Determine the (x, y) coordinate at the center of the cell enclosing the given text.  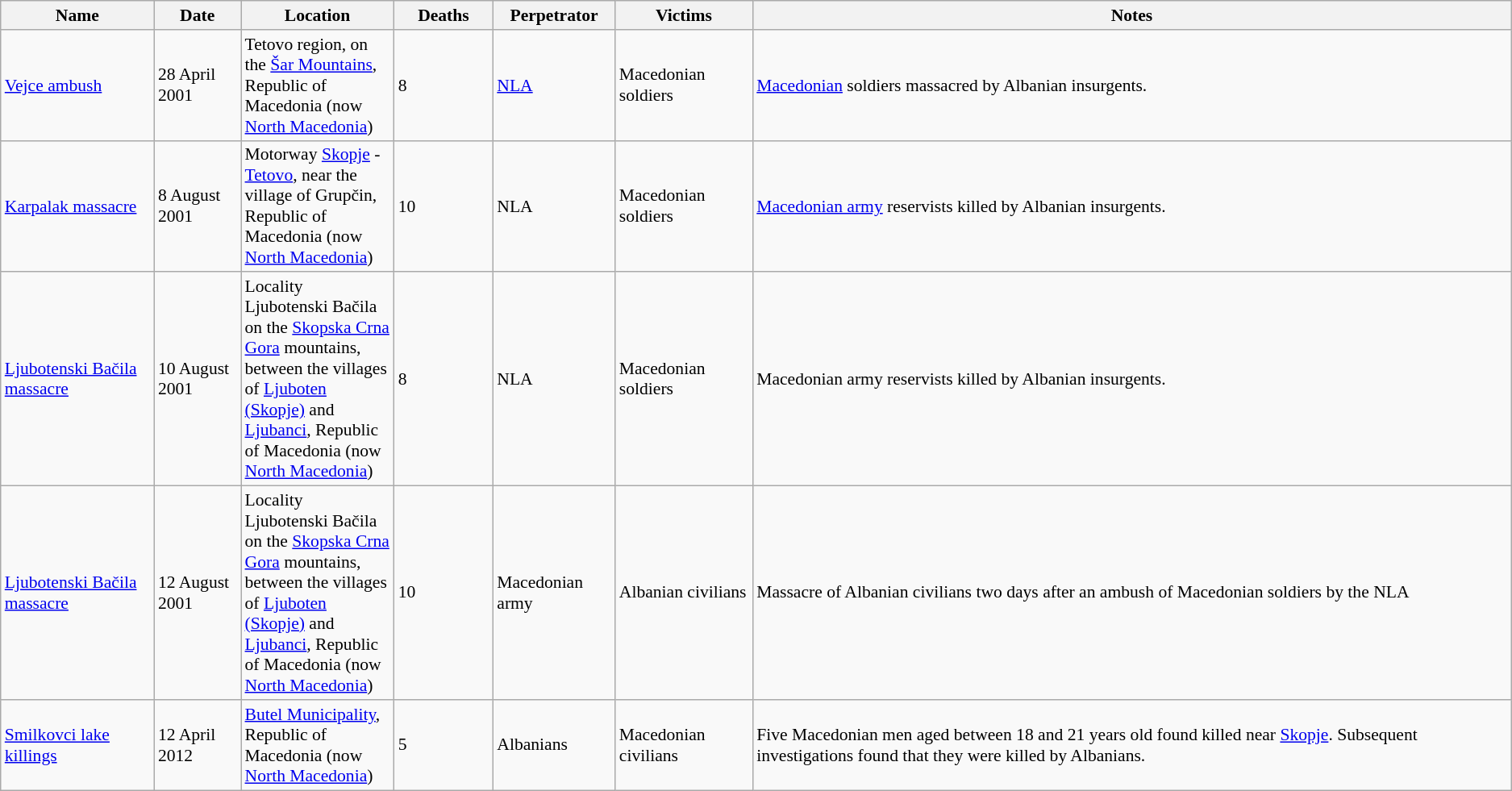
Macedonian civilians (684, 745)
Name (77, 15)
10 August 2001 (198, 379)
Macedonian soldiers massacred by Albanian insurgents. (1131, 85)
Karpalak massacre (77, 206)
Date (198, 15)
Notes (1131, 15)
Deaths (444, 15)
Massacre of Albanian civilians two days after an ambush of Macedonian soldiers by the NLA (1131, 593)
Vejce ambush (77, 85)
Smilkovci lake killings (77, 745)
28 April 2001 (198, 85)
8 August 2001 (198, 206)
Macedonian army (554, 593)
Perpetrator (554, 15)
Five Macedonian men aged between 18 and 21 years old found killed near Skopje. Subsequent investigations found that they were killed by Albanians. (1131, 745)
Albanian civilians (684, 593)
Victims (684, 15)
Tetovo region, on the Šar Mountains, Republic of Macedonia (now North Macedonia) (317, 85)
12 April 2012 (198, 745)
Butel Municipality, Republic of Macedonia (now North Macedonia) (317, 745)
Location (317, 15)
5 (444, 745)
Motorway Skopje - Tetovo, near the village of Grupčin, Republic of Macedonia (now North Macedonia) (317, 206)
Albanians (554, 745)
12 August 2001 (198, 593)
